Provide the (X, Y) coordinate of the cell's center where the given text is located.  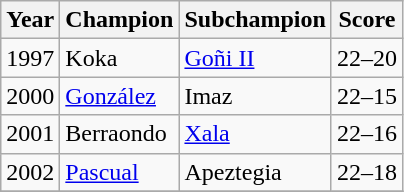
Year (30, 20)
Goñi II (255, 58)
Score (366, 20)
22–16 (366, 134)
22–18 (366, 172)
2001 (30, 134)
Koka (120, 58)
1997 (30, 58)
Champion (120, 20)
Subchampion (255, 20)
Pascual (120, 172)
2000 (30, 96)
2002 (30, 172)
Berraondo (120, 134)
22–15 (366, 96)
Imaz (255, 96)
Xala (255, 134)
González (120, 96)
Apeztegia (255, 172)
22–20 (366, 58)
